Find where the given text appears and provide that cell's center as (X, Y) coordinate. 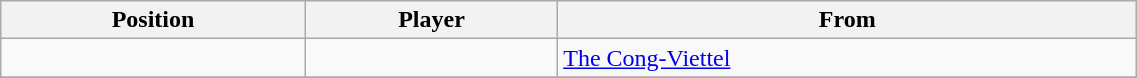
Position (154, 20)
Player (431, 20)
The Cong-Viettel (848, 58)
From (848, 20)
